Return [X, Y] of the center of cell containing provided text 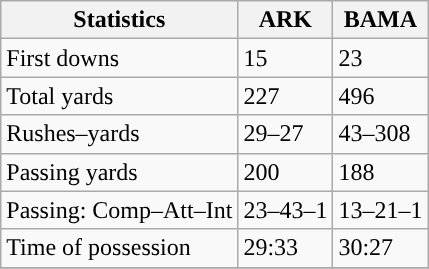
23 [380, 58]
29–27 [286, 134]
Statistics [120, 20]
15 [286, 58]
496 [380, 96]
Rushes–yards [120, 134]
First downs [120, 58]
Time of possession [120, 248]
13–21–1 [380, 210]
227 [286, 96]
Passing: Comp–Att–Int [120, 210]
BAMA [380, 20]
29:33 [286, 248]
23–43–1 [286, 210]
ARK [286, 20]
Passing yards [120, 172]
43–308 [380, 134]
200 [286, 172]
Total yards [120, 96]
188 [380, 172]
30:27 [380, 248]
